Find where the given text appears and provide that cell's center as (X, Y) coordinate. 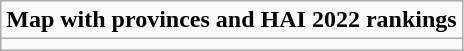
Map with provinces and HAI 2022 rankings (232, 20)
